Output the (X, Y) coordinate of the center of the cell containing the given text.  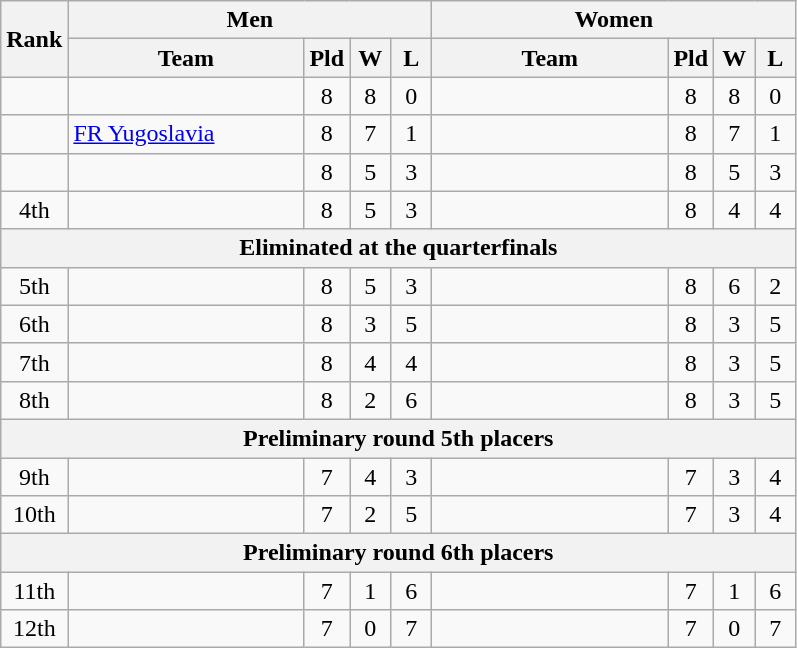
4th (34, 210)
7th (34, 362)
12th (34, 629)
9th (34, 477)
11th (34, 591)
Eliminated at the quarterfinals (398, 248)
5th (34, 286)
Men (250, 20)
Preliminary round 6th placers (398, 553)
Rank (34, 39)
6th (34, 324)
10th (34, 515)
8th (34, 400)
FR Yugoslavia (186, 134)
Preliminary round 5th placers (398, 438)
Women (614, 20)
